Extract the [x, y] coordinate from the center of the cell holding the provided text.  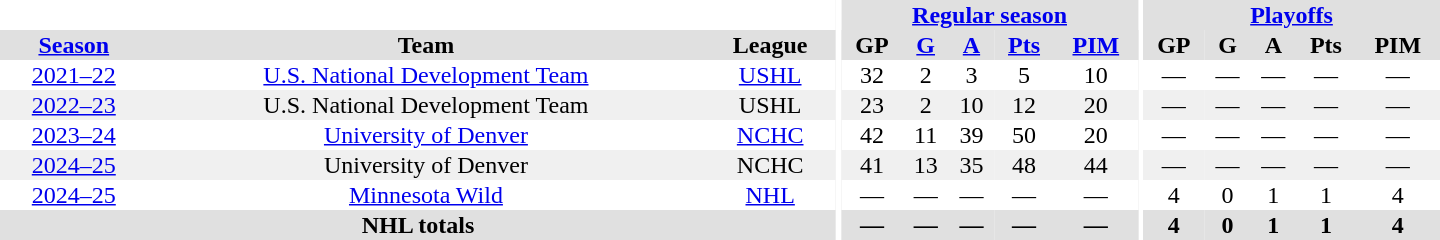
Regular season [990, 15]
NHL totals [418, 225]
12 [1024, 105]
50 [1024, 135]
5 [1024, 75]
23 [872, 105]
41 [872, 165]
2023–24 [74, 135]
32 [872, 75]
13 [926, 165]
2021–22 [74, 75]
11 [926, 135]
2022–23 [74, 105]
Minnesota Wild [426, 195]
3 [972, 75]
NHL [770, 195]
Season [74, 45]
Playoffs [1292, 15]
Team [426, 45]
39 [972, 135]
48 [1024, 165]
35 [972, 165]
League [770, 45]
42 [872, 135]
44 [1096, 165]
